Pinpoint the cell where the given text exists, returning its (X, Y) midpoint coordinate. 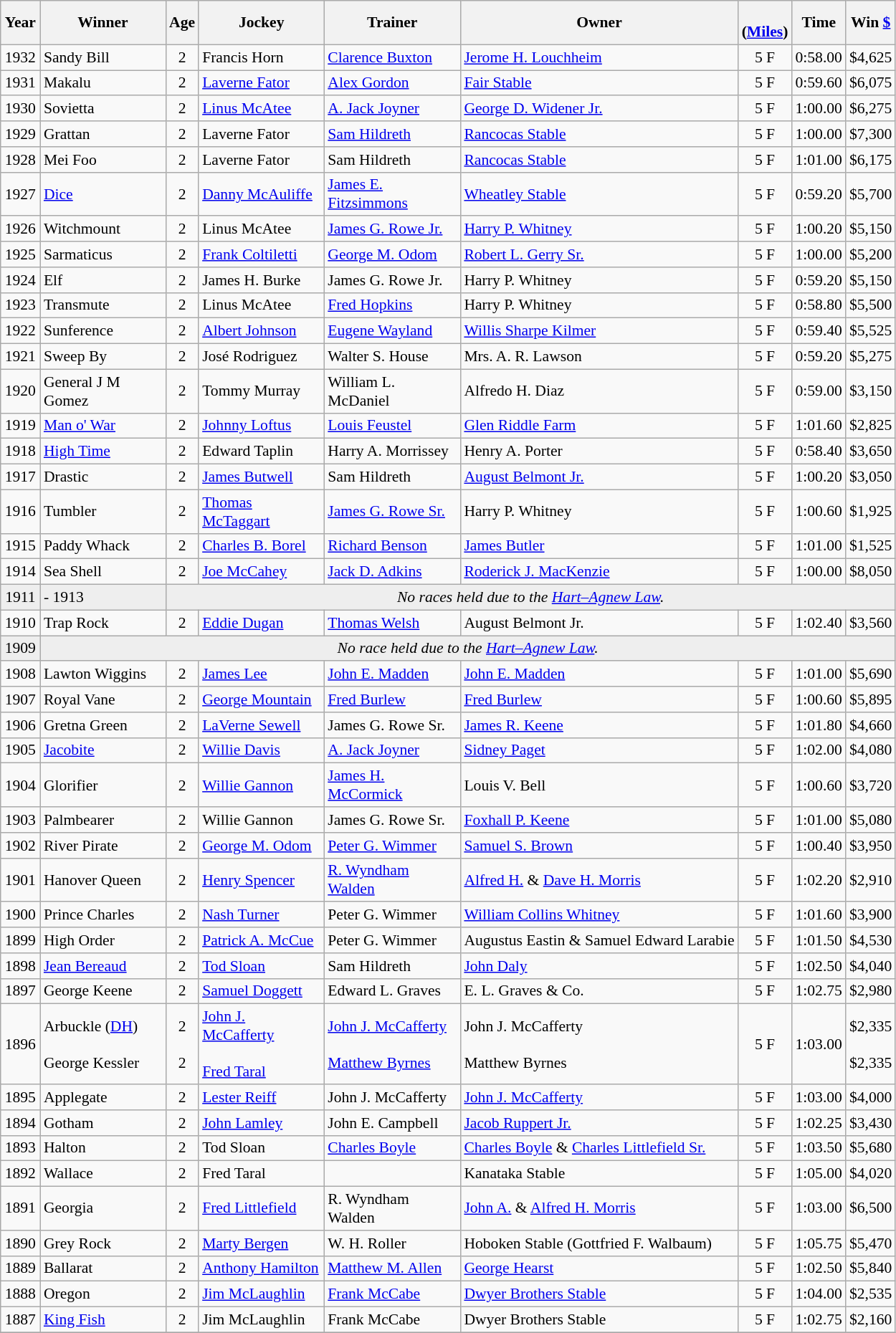
Robert L. Gerry Sr. (599, 254)
Year (20, 23)
W. H. Roller (392, 1243)
$3,650 (870, 451)
1924 (20, 280)
Anthony Hamilton (261, 1268)
Edward Taplin (261, 451)
$6,075 (870, 83)
Jean Bereaud (103, 966)
1927 (20, 193)
1:02.25 (819, 1123)
Applegate (103, 1097)
1916 (20, 512)
1902 (20, 846)
$5,080 (870, 820)
$5,700 (870, 193)
$5,680 (870, 1148)
$1,925 (870, 512)
Owner (599, 23)
$2,910 (870, 880)
$3,720 (870, 785)
Charles Boyle (392, 1148)
$5,275 (870, 357)
River Pirate (103, 846)
1892 (20, 1174)
Sunference (103, 331)
0:59.00 (819, 391)
1:02.20 (819, 880)
Marty Bergen (261, 1243)
John Daly (599, 966)
1926 (20, 229)
$4,080 (870, 750)
George Mountain (261, 699)
Prince Charles (103, 915)
Thomas Welsh (392, 623)
Henry A. Porter (599, 451)
James Lee (261, 674)
Trainer (392, 23)
$5,525 (870, 331)
Grey Rock (103, 1243)
Win $ (870, 23)
1920 (20, 391)
0:58.40 (819, 451)
Louis V. Bell (599, 785)
Johnny Loftus (261, 426)
Ballarat (103, 1268)
Trap Rock (103, 623)
Sweep By (103, 357)
Alfredo H. Diaz (599, 391)
Kanataka Stable (599, 1174)
1904 (20, 785)
James R. Keene (599, 725)
1908 (20, 674)
James Butler (599, 546)
1887 (20, 1320)
1898 (20, 966)
1919 (20, 426)
Halton (103, 1148)
John E. Campbell (392, 1123)
Fred Hopkins (392, 305)
Clarence Buxton (392, 57)
Joe McCahey (261, 572)
Georgia (103, 1208)
Hoboken Stable (Gottfried F. Walbaum) (599, 1243)
Sandy Bill (103, 57)
Willis Sharpe Kilmer (599, 331)
LaVerne Sewell (261, 725)
$6,500 (870, 1208)
Francis Horn (261, 57)
Sarmaticus (103, 254)
Fair Stable (599, 83)
Harry A. Morrissey (392, 451)
Foxhall P. Keene (599, 820)
1888 (20, 1294)
$1,525 (870, 546)
1899 (20, 940)
Gretna Green (103, 725)
1900 (20, 915)
Danny McAuliffe (261, 193)
1929 (20, 134)
Roderick J. MacKenzie (599, 572)
0:58.00 (819, 57)
1:00.40 (819, 846)
1905 (20, 750)
$5,690 (870, 674)
Samuel S. Brown (599, 846)
Glen Riddle Farm (599, 426)
$4,625 (870, 57)
Sovietta (103, 109)
James H. McCormick (392, 785)
Sea Shell (103, 572)
$5,500 (870, 305)
Wallace (103, 1174)
1890 (20, 1243)
Edward L. Graves (392, 991)
Paddy Whack (103, 546)
Matthew M. Allen (392, 1268)
Charles Boyle & Charles Littlefield Sr. (599, 1148)
1894 (20, 1123)
0:59.40 (819, 331)
$5,200 (870, 254)
$4,000 (870, 1097)
$3,560 (870, 623)
Jacobite (103, 750)
John Lamley (261, 1123)
George Hearst (599, 1268)
King Fish (103, 1320)
Fred Littlefield (261, 1208)
$7,300 (870, 134)
1896 (20, 1044)
William L. McDaniel (392, 391)
1:01.50 (819, 940)
$6,275 (870, 109)
$5,470 (870, 1243)
1932 (20, 57)
$3,900 (870, 915)
High Time (103, 451)
1914 (20, 572)
$3,430 (870, 1123)
$4,040 (870, 966)
General J M Gomez (103, 391)
$4,530 (870, 940)
Hanover Queen (103, 880)
Time (819, 23)
Witchmount (103, 229)
1921 (20, 357)
Richard Benson (392, 546)
George D. Widener Jr. (599, 109)
Tumbler (103, 512)
Mei Foo (103, 160)
Samuel Doggett (261, 991)
1910 (20, 623)
1:01.80 (819, 725)
Jack D. Adkins (392, 572)
1906 (20, 725)
Jockey (261, 23)
No races held due to the Hart–Agnew Law. (530, 598)
No race held due to the Hart–Agnew Law. (468, 649)
Wheatley Stable (599, 193)
Grattan (103, 134)
$5,895 (870, 699)
Oregon (103, 1294)
Eugene Wayland (392, 331)
$2,335$2,335 (870, 1044)
$6,175 (870, 160)
Walter S. House (392, 357)
1915 (20, 546)
William Collins Whitney (599, 915)
$5,840 (870, 1268)
James E. Fitzsimmons (392, 193)
Royal Vane (103, 699)
High Order (103, 940)
Palmbearer (103, 820)
1917 (20, 477)
Jerome H. Louchheim (599, 57)
1930 (20, 109)
James H. Burke (261, 280)
Charles B. Borel (261, 546)
1918 (20, 451)
1893 (20, 1148)
Sidney Paget (599, 750)
Drastic (103, 477)
1931 (20, 83)
Alex Gordon (392, 83)
Man o' War (103, 426)
22 (182, 1044)
1897 (20, 991)
$4,660 (870, 725)
Arbuckle (DH)George Kessler (103, 1044)
Thomas McTaggart (261, 512)
José Rodriguez (261, 357)
Fred Taral (261, 1174)
$2,825 (870, 426)
Elf (103, 280)
1:04.00 (819, 1294)
1928 (20, 160)
$4,020 (870, 1174)
Alfred H. & Dave H. Morris (599, 880)
Patrick A. McCue (261, 940)
1:02.40 (819, 623)
$3,150 (870, 391)
Lawton Wiggins (103, 674)
Makalu (103, 83)
Winner (103, 23)
Age (182, 23)
John A. & Alfred H. Morris (599, 1208)
1903 (20, 820)
Jacob Ruppert Jr. (599, 1123)
1:03.50 (819, 1148)
Glorifier (103, 785)
Mrs. A. R. Lawson (599, 357)
0:59.60 (819, 83)
0:58.80 (819, 305)
Transmute (103, 305)
$8,050 (870, 572)
Louis Feustel (392, 426)
1925 (20, 254)
Lester Reiff (261, 1097)
Dice (103, 193)
$3,950 (870, 846)
1901 (20, 880)
1909 (20, 649)
1:05.75 (819, 1243)
1895 (20, 1097)
Albert Johnson (261, 331)
Eddie Dugan (261, 623)
E. L. Graves & Co. (599, 991)
George Keene (103, 991)
1891 (20, 1208)
$3,050 (870, 477)
1:05.00 (819, 1174)
James Butwell (261, 477)
Willie Davis (261, 750)
$2,160 (870, 1320)
(Miles) (766, 23)
Nash Turner (261, 915)
John J. McCaffertyFred Taral (261, 1044)
Henry Spencer (261, 880)
1922 (20, 331)
- 1913 (103, 598)
1907 (20, 699)
1:02.00 (819, 750)
Frank Coltiletti (261, 254)
1911 (20, 598)
Gotham (103, 1123)
1923 (20, 305)
Augustus Eastin & Samuel Edward Larabie (599, 940)
$2,535 (870, 1294)
$2,980 (870, 991)
1889 (20, 1268)
Tommy Murray (261, 391)
